Return (x, y) of the center of cell containing provided text 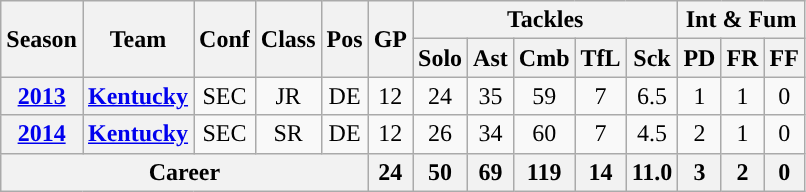
34 (491, 134)
JR (288, 96)
Team (138, 39)
SR (288, 134)
Sck (652, 58)
PD (700, 58)
Pos (344, 39)
Int & Fum (741, 20)
11.0 (652, 172)
59 (544, 96)
2014 (42, 134)
FR (742, 58)
6.5 (652, 96)
119 (544, 172)
2013 (42, 96)
FF (784, 58)
35 (491, 96)
Career (184, 172)
60 (544, 134)
Conf (225, 39)
26 (440, 134)
Cmb (544, 58)
TfL (600, 58)
3 (700, 172)
50 (440, 172)
Tackles (544, 20)
Solo (440, 58)
69 (491, 172)
Ast (491, 58)
4.5 (652, 134)
GP (390, 39)
14 (600, 172)
Class (288, 39)
Season (42, 39)
